Pinpoint the cell where the given text exists, returning its [x, y] midpoint coordinate. 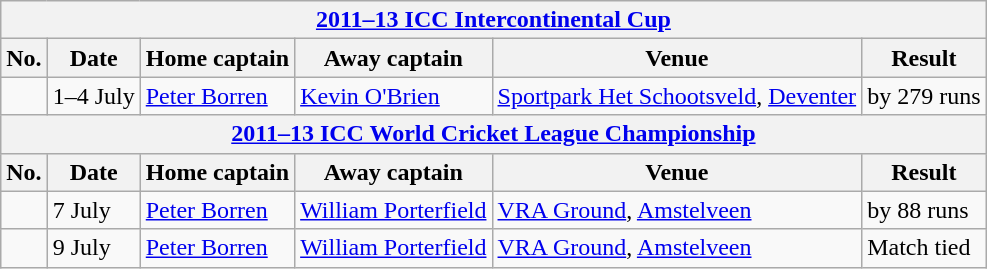
by 279 runs [924, 96]
9 July [94, 248]
Sportpark Het Schootsveld, Deventer [677, 96]
2011–13 ICC World Cricket League Championship [494, 134]
by 88 runs [924, 210]
Match tied [924, 248]
7 July [94, 210]
1–4 July [94, 96]
Kevin O'Brien [394, 96]
2011–13 ICC Intercontinental Cup [494, 20]
